Detect which cell encompasses the target text, then output its [x, y] center coordinate. 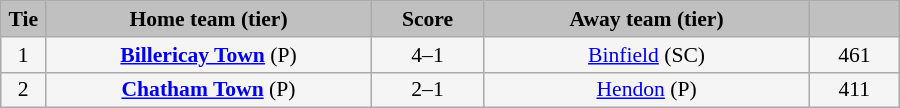
4–1 [427, 55]
Away team (tier) [647, 19]
2–1 [427, 90]
411 [854, 90]
Hendon (P) [647, 90]
2 [24, 90]
Billericay Town (P) [209, 55]
Tie [24, 19]
Score [427, 19]
Binfield (SC) [647, 55]
1 [24, 55]
Home team (tier) [209, 19]
Chatham Town (P) [209, 90]
461 [854, 55]
